Provide the [x, y] coordinate of the cell's center where the given text is located.  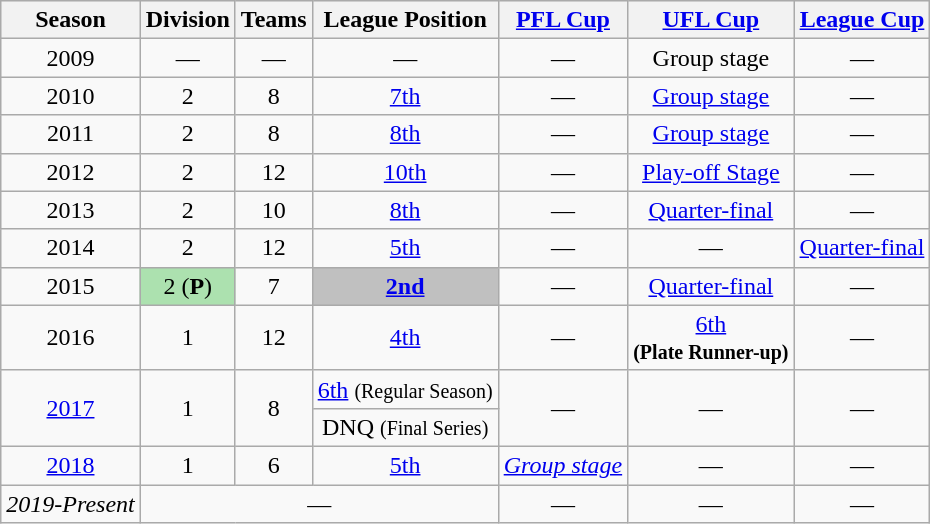
4th [405, 338]
6th (Regular Season) [405, 389]
10 [274, 210]
DNQ (Final Series) [405, 427]
2009 [70, 58]
Division [188, 20]
2 (P) [188, 286]
10th [405, 172]
2011 [70, 134]
UFL Cup [711, 20]
7th [405, 96]
6 [274, 465]
2015 [70, 286]
League Cup [862, 20]
PFL Cup [563, 20]
Teams [274, 20]
2017 [70, 408]
2014 [70, 248]
7 [274, 286]
2nd [405, 286]
2019-Present [70, 503]
Play-off Stage [711, 172]
2018 [70, 465]
League Position [405, 20]
6th(Plate Runner-up) [711, 338]
2013 [70, 210]
2012 [70, 172]
Season [70, 20]
2016 [70, 338]
2010 [70, 96]
